Detect which cell encompasses the target text, then output its (x, y) center coordinate. 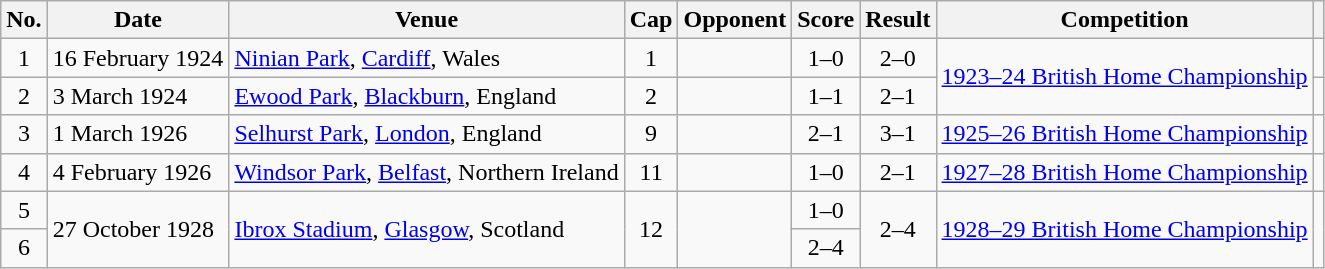
6 (24, 248)
3 March 1924 (138, 96)
1–1 (826, 96)
27 October 1928 (138, 229)
Result (898, 20)
16 February 1924 (138, 58)
Ewood Park, Blackburn, England (426, 96)
4 February 1926 (138, 172)
Score (826, 20)
1925–26 British Home Championship (1124, 134)
3 (24, 134)
Selhurst Park, London, England (426, 134)
12 (651, 229)
No. (24, 20)
Windsor Park, Belfast, Northern Ireland (426, 172)
1 March 1926 (138, 134)
Ibrox Stadium, Glasgow, Scotland (426, 229)
11 (651, 172)
Ninian Park, Cardiff, Wales (426, 58)
2–0 (898, 58)
Competition (1124, 20)
Date (138, 20)
9 (651, 134)
Cap (651, 20)
3–1 (898, 134)
1923–24 British Home Championship (1124, 77)
1928–29 British Home Championship (1124, 229)
1927–28 British Home Championship (1124, 172)
Venue (426, 20)
4 (24, 172)
5 (24, 210)
Opponent (735, 20)
